Extract the [x, y] coordinate from the center of the cell holding the provided text.  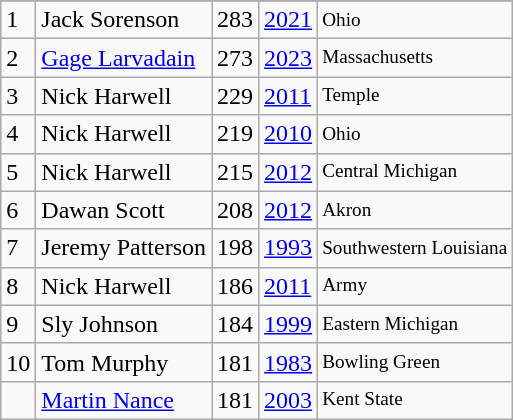
1993 [288, 248]
Temple [415, 96]
2003 [288, 400]
184 [236, 324]
8 [18, 286]
2021 [288, 20]
Jeremy Patterson [124, 248]
Jack Sorenson [124, 20]
2023 [288, 58]
215 [236, 172]
Akron [415, 210]
10 [18, 362]
283 [236, 20]
3 [18, 96]
186 [236, 286]
5 [18, 172]
Army [415, 286]
Tom Murphy [124, 362]
2010 [288, 134]
1 [18, 20]
Dawan Scott [124, 210]
2 [18, 58]
208 [236, 210]
198 [236, 248]
Bowling Green [415, 362]
6 [18, 210]
Massachusetts [415, 58]
Central Michigan [415, 172]
Southwestern Louisiana [415, 248]
219 [236, 134]
Eastern Michigan [415, 324]
229 [236, 96]
9 [18, 324]
1999 [288, 324]
273 [236, 58]
4 [18, 134]
7 [18, 248]
Sly Johnson [124, 324]
1983 [288, 362]
Martin Nance [124, 400]
Kent State [415, 400]
Gage Larvadain [124, 58]
